Capture the cell that displays the provided text and extract its [x, y] central coordinate. 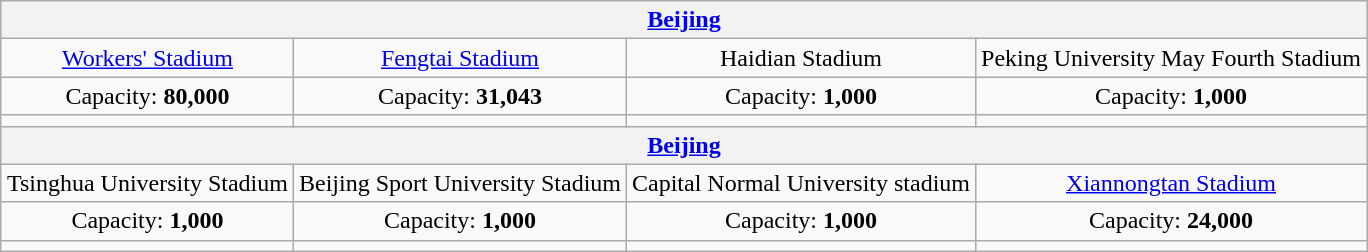
Capacity: 80,000 [147, 96]
Capital Normal University stadium [802, 183]
Beijing Sport University Stadium [460, 183]
Capacity: 31,043 [460, 96]
Xiannongtan Stadium [1172, 183]
Haidian Stadium [802, 58]
Tsinghua University Stadium [147, 183]
Workers' Stadium [147, 58]
Peking University May Fourth Stadium [1172, 58]
Capacity: 24,000 [1172, 221]
Fengtai Stadium [460, 58]
